Return [X, Y] of the center of cell containing provided text 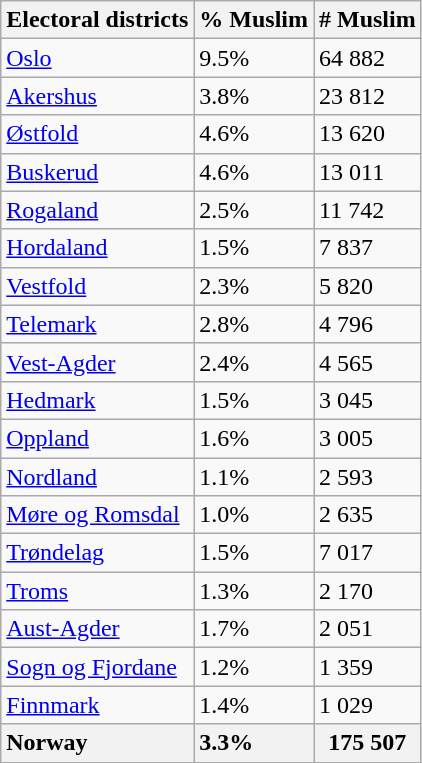
# Muslim [368, 20]
Buskerud [98, 172]
% Muslim [254, 20]
2 635 [368, 515]
4 565 [368, 362]
Østfold [98, 134]
Electoral districts [98, 20]
3.3% [254, 743]
11 742 [368, 210]
2 170 [368, 591]
1 359 [368, 667]
4 796 [368, 324]
Telemark [98, 324]
1.7% [254, 629]
Troms [98, 591]
1 029 [368, 705]
7 017 [368, 553]
2.4% [254, 362]
Vestfold [98, 286]
2 593 [368, 477]
Vest-Agder [98, 362]
Trøndelag [98, 553]
Finnmark [98, 705]
23 812 [368, 96]
64 882 [368, 58]
Rogaland [98, 210]
13 011 [368, 172]
3 045 [368, 400]
2.5% [254, 210]
Hordaland [98, 248]
2 051 [368, 629]
1.1% [254, 477]
Oppland [98, 438]
3.8% [254, 96]
Nordland [98, 477]
Sogn og Fjordane [98, 667]
1.2% [254, 667]
Hedmark [98, 400]
Møre og Romsdal [98, 515]
7 837 [368, 248]
9.5% [254, 58]
2.3% [254, 286]
Akershus [98, 96]
Aust-Agder [98, 629]
13 620 [368, 134]
5 820 [368, 286]
1.4% [254, 705]
1.6% [254, 438]
1.3% [254, 591]
3 005 [368, 438]
175 507 [368, 743]
Oslo [98, 58]
Norway [98, 743]
1.0% [254, 515]
2.8% [254, 324]
